Detect which cell encompasses the target text, then output its (x, y) center coordinate. 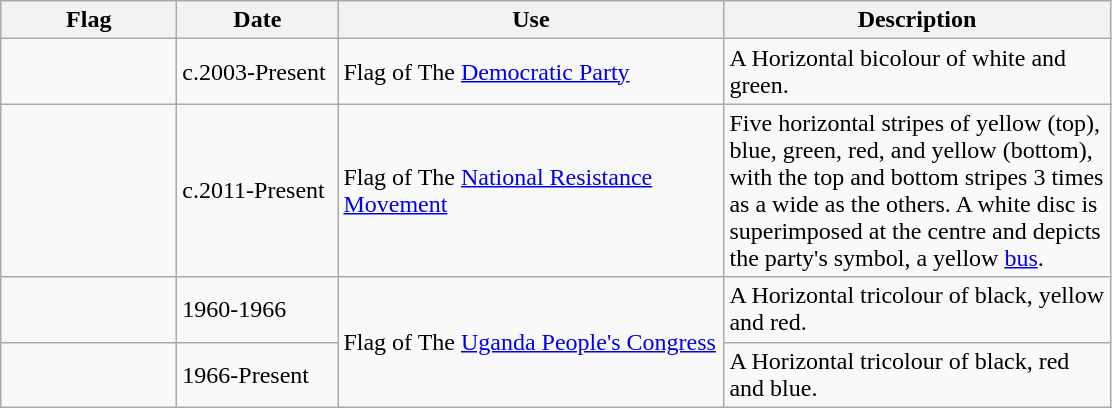
A Horizontal tricolour of black, red and blue. (917, 374)
Flag (89, 20)
Flag of The National Resistance Movement (531, 190)
c.2003-Present (258, 72)
Description (917, 20)
Flag of The Uganda People's Congress (531, 342)
A Horizontal bicolour of white and green. (917, 72)
1960-1966 (258, 310)
1966-Present (258, 374)
Flag of The Democratic Party (531, 72)
A Horizontal tricolour of black, yellow and red. (917, 310)
c.2011-Present (258, 190)
Date (258, 20)
Use (531, 20)
